Pinpoint the cell where the given text exists, returning its (x, y) midpoint coordinate. 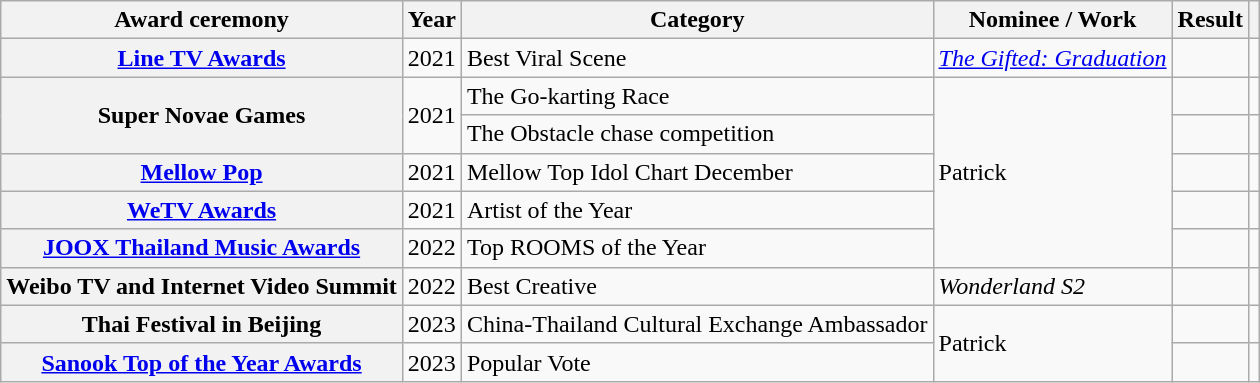
The Go-karting Race (697, 96)
Best Creative (697, 286)
Mellow Top Idol Chart December (697, 172)
WeTV Awards (202, 210)
Thai Festival in Beijing (202, 324)
Category (697, 20)
Sanook Top of the Year Awards (202, 362)
Super Novae Games (202, 115)
Result (1210, 20)
The Gifted: Graduation (1052, 58)
Award ceremony (202, 20)
Year (432, 20)
Line TV Awards (202, 58)
The Obstacle chase competition (697, 134)
Nominee / Work (1052, 20)
JOOX Thailand Music Awards (202, 248)
Top ROOMS of the Year (697, 248)
Artist of the Year (697, 210)
Popular Vote (697, 362)
Weibo TV and Internet Video Summit (202, 286)
Best Viral Scene (697, 58)
Mellow Pop (202, 172)
Wonderland S2 (1052, 286)
China-Thailand Cultural Exchange Ambassador (697, 324)
